Scan for the cell matching the given text and deliver its [x, y] coordinate at center. 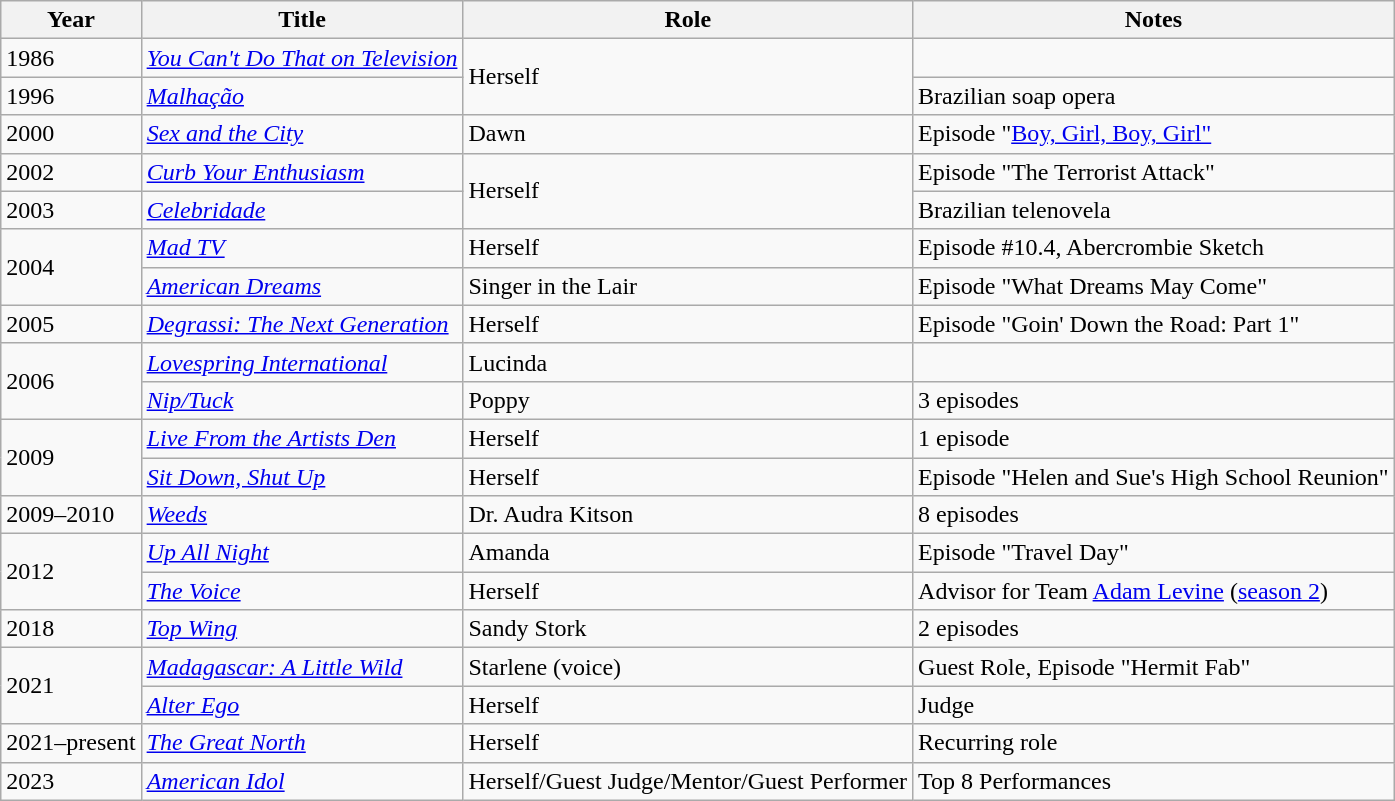
Top Wing [302, 629]
Alter Ego [302, 705]
Sandy Stork [688, 629]
Title [302, 20]
Episode "Goin' Down the Road: Part 1" [1154, 324]
8 episodes [1154, 515]
Episode "Travel Day" [1154, 553]
Poppy [688, 400]
Weeds [302, 515]
2 episodes [1154, 629]
2009 [71, 457]
Recurring role [1154, 743]
2012 [71, 572]
Mad TV [302, 248]
Live From the Artists Den [302, 438]
The Voice [302, 591]
Top 8 Performances [1154, 781]
You Can't Do That on Television [302, 58]
2009–2010 [71, 515]
Episode "The Terrorist Attack" [1154, 172]
Amanda [688, 553]
Degrassi: The Next Generation [302, 324]
3 episodes [1154, 400]
Episode #10.4, Abercrombie Sketch [1154, 248]
Sex and the City [302, 134]
Episode "Helen and Sue's High School Reunion" [1154, 477]
2003 [71, 210]
2021–present [71, 743]
Curb Your Enthusiasm [302, 172]
Lucinda [688, 362]
Advisor for Team Adam Levine (season 2) [1154, 591]
Year [71, 20]
Judge [1154, 705]
Celebridade [302, 210]
Episode "Boy, Girl, Boy, Girl" [1154, 134]
Madagascar: A Little Wild [302, 667]
2000 [71, 134]
1986 [71, 58]
2021 [71, 686]
American Dreams [302, 286]
Starlene (voice) [688, 667]
Singer in the Lair [688, 286]
2023 [71, 781]
The Great North [302, 743]
Sit Down, Shut Up [302, 477]
Lovespring International [302, 362]
Guest Role, Episode "Hermit Fab" [1154, 667]
Up All Night [302, 553]
2006 [71, 381]
Brazilian telenovela [1154, 210]
Malhação [302, 96]
Dawn [688, 134]
2002 [71, 172]
American Idol [302, 781]
1996 [71, 96]
2018 [71, 629]
2004 [71, 267]
1 episode [1154, 438]
Role [688, 20]
Episode "What Dreams May Come" [1154, 286]
Nip/Tuck [302, 400]
2005 [71, 324]
Dr. Audra Kitson [688, 515]
Brazilian soap opera [1154, 96]
Notes [1154, 20]
Herself/Guest Judge/Mentor/Guest Performer [688, 781]
